Provide the [X, Y] coordinate of the cell's center where the given text is located.  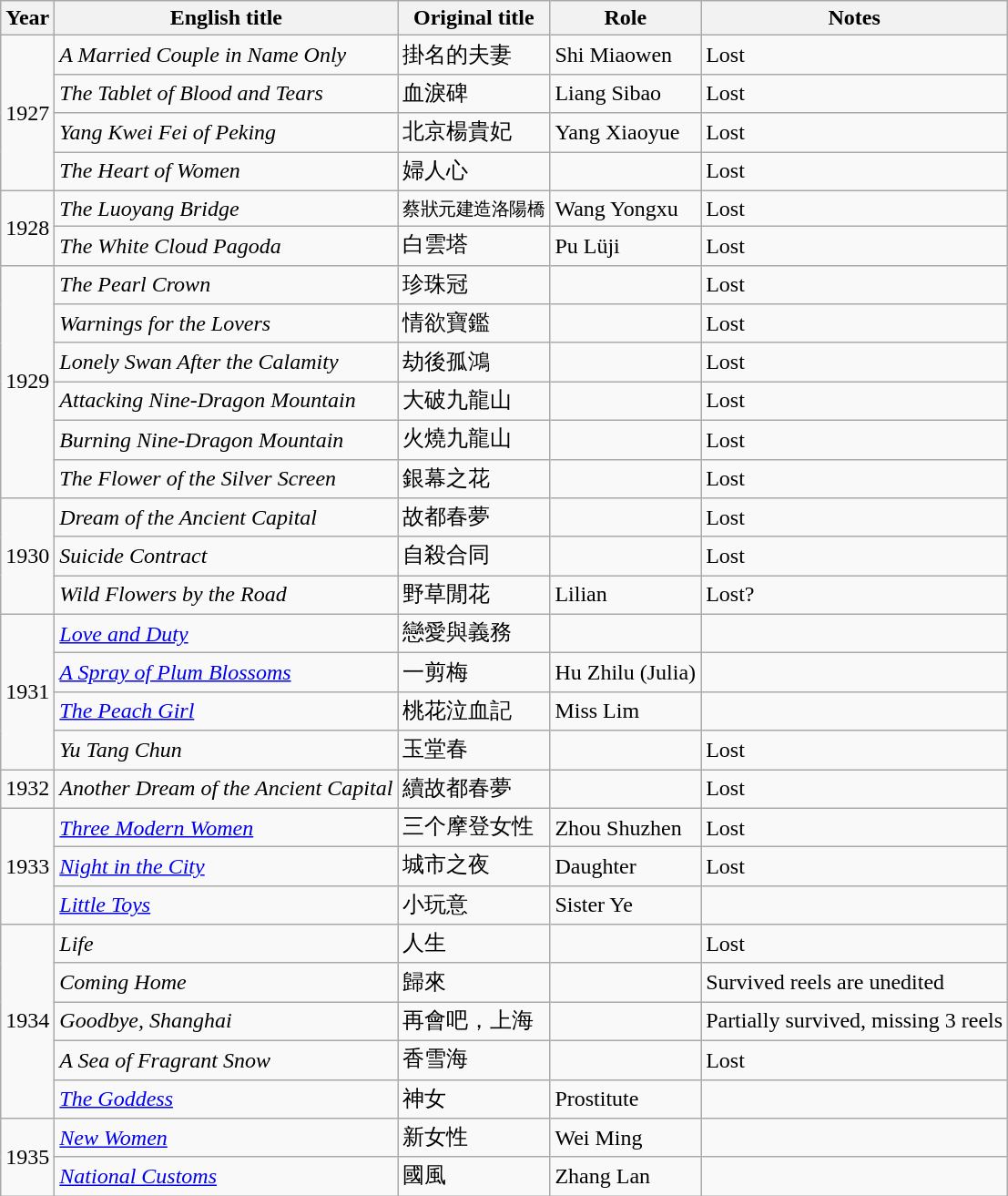
掛名的夫妻 [473, 55]
再會吧，上海 [473, 1022]
Goodbye, Shanghai [226, 1022]
National Customs [226, 1177]
Zhou Shuzhen [626, 827]
New Women [226, 1139]
大破九龍山 [473, 401]
Partially survived, missing 3 reels [854, 1022]
Wang Yongxu [626, 209]
Notes [854, 18]
國風 [473, 1177]
The Goddess [226, 1099]
Lonely Swan After the Calamity [226, 363]
香雪海 [473, 1060]
Suicide Contract [226, 556]
Lilian [626, 596]
三个摩登女性 [473, 827]
婦人心 [473, 171]
Wei Ming [626, 1139]
Hu Zhilu (Julia) [626, 672]
Shi Miaowen [626, 55]
Liang Sibao [626, 93]
火燒九龍山 [473, 439]
Pu Lüji [626, 246]
劫後孤鴻 [473, 363]
The Luoyang Bridge [226, 209]
一剪梅 [473, 672]
珍珠冠 [473, 284]
Three Modern Women [226, 827]
1932 [27, 789]
情欲寶鑑 [473, 324]
Lost? [854, 596]
Love and Duty [226, 634]
Warnings for the Lovers [226, 324]
Original title [473, 18]
The Flower of the Silver Screen [226, 479]
1935 [27, 1157]
城市之夜 [473, 867]
The White Cloud Pagoda [226, 246]
Miss Lim [626, 710]
English title [226, 18]
血淚碑 [473, 93]
1928 [27, 228]
Prostitute [626, 1099]
桃花泣血記 [473, 710]
Coming Home [226, 982]
Wild Flowers by the Road [226, 596]
小玩意 [473, 905]
自殺合同 [473, 556]
歸來 [473, 982]
北京楊貴妃 [473, 133]
Dream of the Ancient Capital [226, 517]
A Married Couple in Name Only [226, 55]
A Sea of Fragrant Snow [226, 1060]
1931 [27, 691]
Role [626, 18]
人生 [473, 944]
Yu Tang Chun [226, 751]
Attacking Nine-Dragon Mountain [226, 401]
The Tablet of Blood and Tears [226, 93]
新女性 [473, 1139]
白雲塔 [473, 246]
神女 [473, 1099]
A Spray of Plum Blossoms [226, 672]
Survived reels are unedited [854, 982]
1929 [27, 381]
野草閒花 [473, 596]
Year [27, 18]
戀愛與義務 [473, 634]
Zhang Lan [626, 1177]
故都春夢 [473, 517]
1927 [27, 113]
1934 [27, 1022]
銀幕之花 [473, 479]
Another Dream of the Ancient Capital [226, 789]
蔡狀元建造洛陽橋 [473, 209]
Life [226, 944]
The Peach Girl [226, 710]
The Pearl Crown [226, 284]
Little Toys [226, 905]
Yang Kwei Fei of Peking [226, 133]
Night in the City [226, 867]
1930 [27, 557]
續故都春夢 [473, 789]
Burning Nine-Dragon Mountain [226, 439]
The Heart of Women [226, 171]
1933 [27, 866]
Daughter [626, 867]
Sister Ye [626, 905]
玉堂春 [473, 751]
Yang Xiaoyue [626, 133]
